Find where the given text appears and provide that cell's center as (x, y) coordinate. 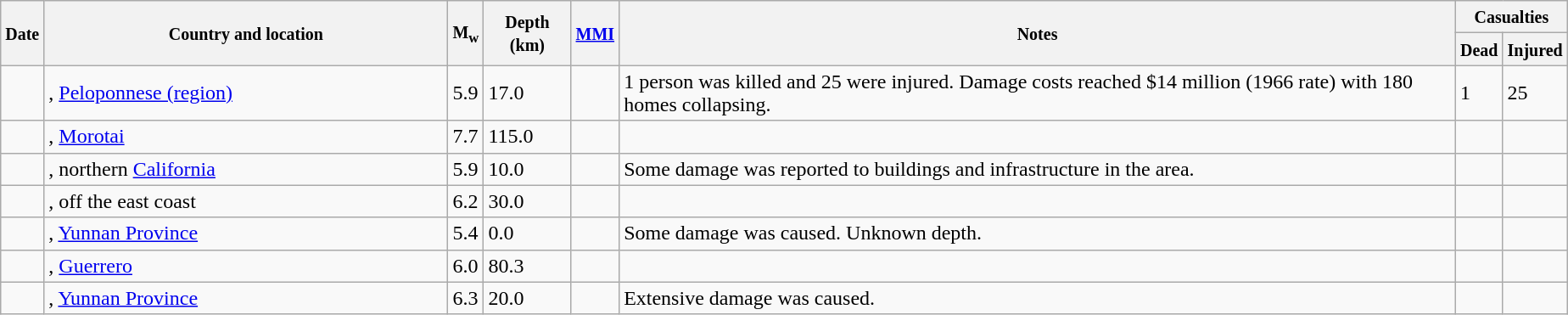
Dead (1479, 49)
Casualties (1511, 17)
, Guerrero (246, 266)
0.0 (528, 233)
Country and location (246, 33)
6.2 (466, 201)
30.0 (528, 201)
MMI (596, 33)
6.3 (466, 298)
10.0 (528, 169)
Date (22, 33)
, northern California (246, 169)
6.0 (466, 266)
1 (1479, 93)
1 person was killed and 25 were injured. Damage costs reached $14 million (1966 rate) with 180 homes collapsing. (1038, 93)
20.0 (528, 298)
, Peloponnese (region) (246, 93)
Extensive damage was caused. (1038, 298)
17.0 (528, 93)
5.4 (466, 233)
Notes (1038, 33)
25 (1535, 93)
115.0 (528, 137)
Injured (1535, 49)
80.3 (528, 266)
, off the east coast (246, 201)
7.7 (466, 137)
Some damage was reported to buildings and infrastructure in the area. (1038, 169)
Some damage was caused. Unknown depth. (1038, 233)
Mw (466, 33)
, Morotai (246, 137)
Depth (km) (528, 33)
